Search for the cell housing the specified text and yield its (X, Y) center coordinate. 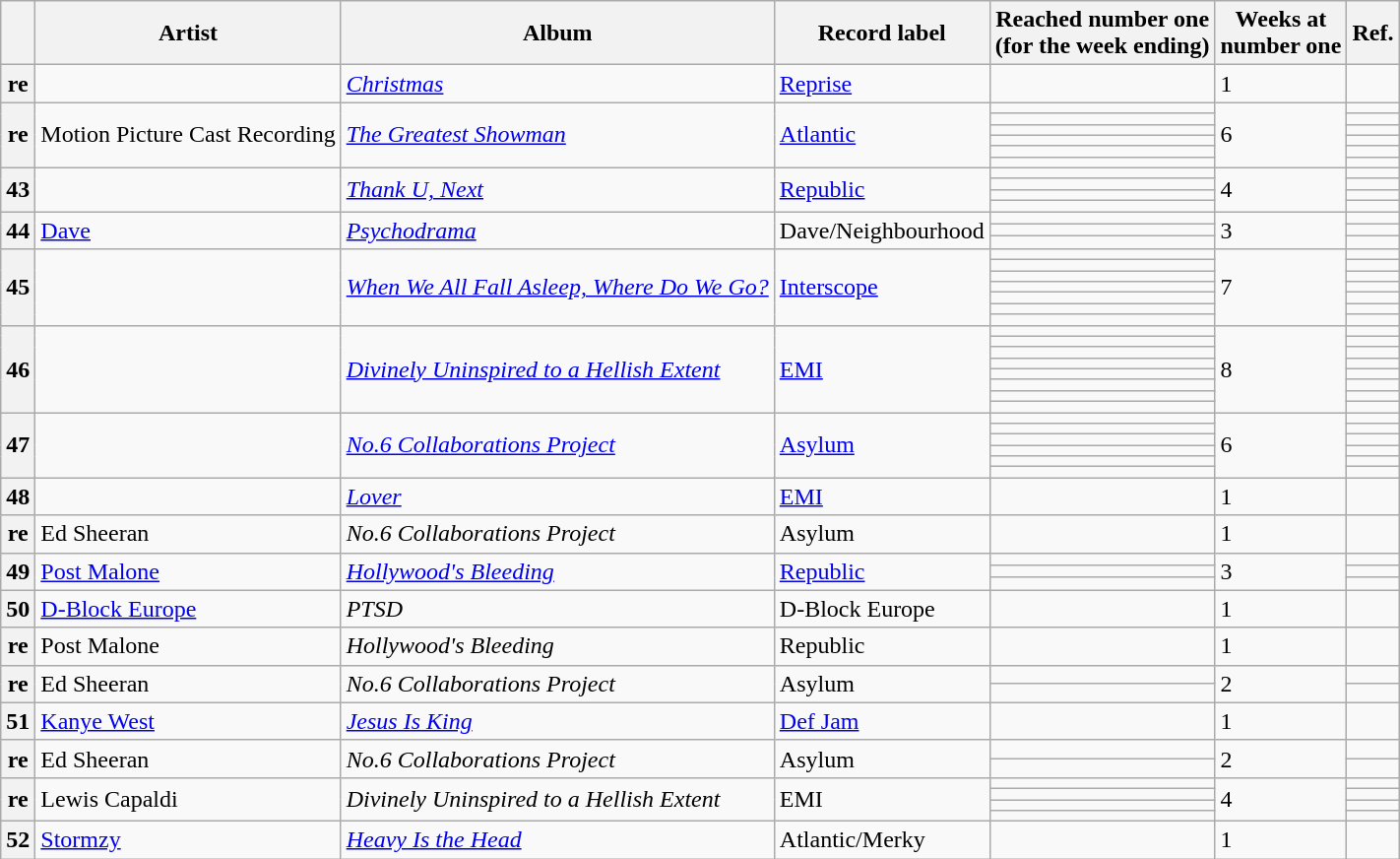
The Greatest Showman (557, 135)
48 (18, 496)
Def Jam (882, 721)
Kanye West (188, 721)
Atlantic/Merky (882, 840)
Album (557, 33)
Artist (188, 33)
49 (18, 571)
43 (18, 189)
Dave/Neighbourhood (882, 230)
52 (18, 840)
Psychodrama (557, 230)
Stormzy (188, 840)
50 (18, 609)
Record label (882, 33)
7 (1281, 288)
45 (18, 288)
When We All Fall Asleep, Where Do We Go? (557, 288)
Motion Picture Cast Recording (188, 135)
Weeks atnumber one (1281, 33)
44 (18, 230)
Jesus Is King (557, 721)
46 (18, 368)
Thank U, Next (557, 189)
Reprise (882, 84)
Heavy Is the Head (557, 840)
Lewis Capaldi (188, 799)
PTSD (557, 609)
Interscope (882, 288)
8 (1281, 368)
Dave (188, 230)
51 (18, 721)
Ref. (1372, 33)
47 (18, 444)
Atlantic (882, 135)
Lover (557, 496)
Christmas (557, 84)
Reached number one(for the week ending) (1103, 33)
